Detect which cell encompasses the target text, then output its (X, Y) center coordinate. 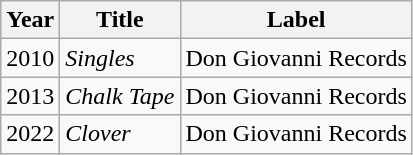
Chalk Tape (120, 96)
2010 (30, 58)
2022 (30, 134)
Year (30, 20)
Title (120, 20)
2013 (30, 96)
Label (296, 20)
Singles (120, 58)
Clover (120, 134)
